Return [x, y] of the center of cell containing provided text 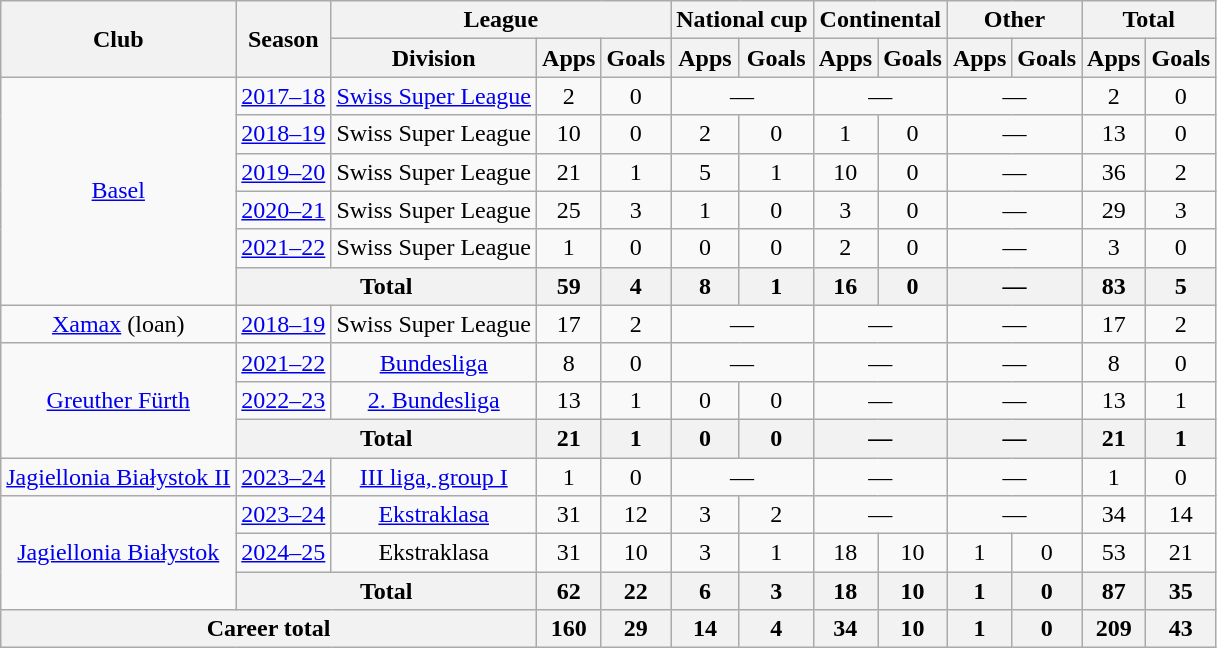
Greuther Fürth [118, 400]
2020–21 [284, 210]
59 [569, 286]
Xamax (loan) [118, 324]
Bundesliga [434, 362]
Season [284, 39]
Basel [118, 191]
Continental [880, 20]
2024–25 [284, 553]
2017–18 [284, 96]
Other [1014, 20]
43 [1181, 629]
2022–23 [284, 400]
League [501, 20]
83 [1114, 286]
Career total [269, 629]
2019–20 [284, 172]
National cup [742, 20]
36 [1114, 172]
Club [118, 39]
25 [569, 210]
Jagiellonia Białystok II [118, 477]
III liga, group I [434, 477]
Division [434, 58]
2. Bundesliga [434, 400]
Jagiellonia Białystok [118, 553]
16 [845, 286]
22 [636, 591]
12 [636, 515]
62 [569, 591]
87 [1114, 591]
160 [569, 629]
53 [1114, 553]
35 [1181, 591]
6 [705, 591]
209 [1114, 629]
